For the text-containing cell, return its midpoint in [X, Y] coordinate format. 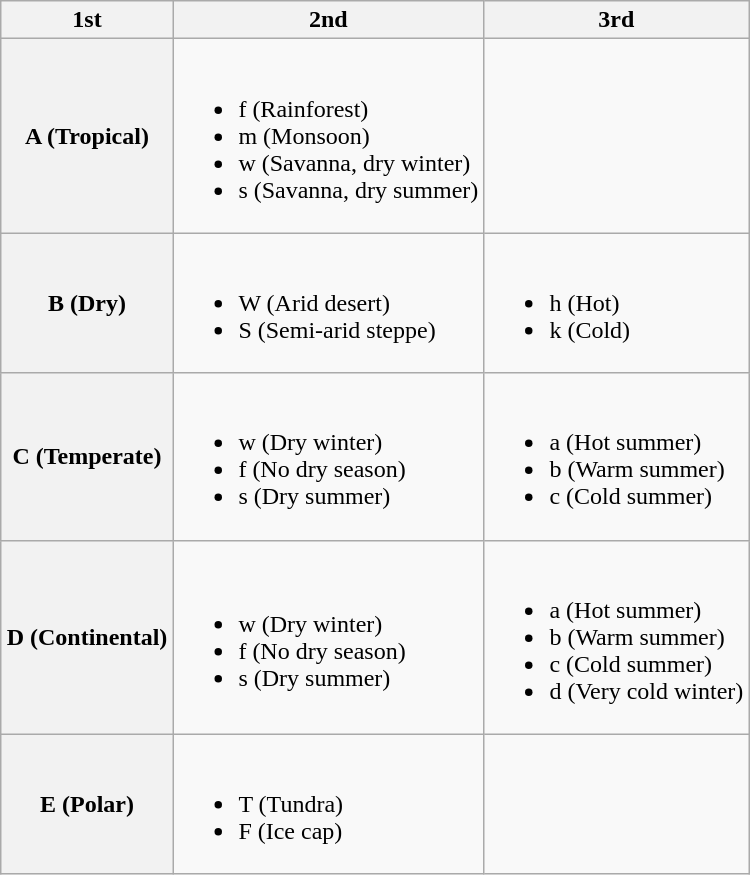
W (Arid desert)S (Semi-arid steppe) [328, 303]
A (Tropical) [87, 136]
a (Hot summer)b (Warm summer)c (Cold summer) [616, 456]
C (Temperate) [87, 456]
E (Polar) [87, 804]
D (Continental) [87, 637]
f (Rainforest)m (Monsoon)w (Savanna, dry winter)s (Savanna, dry summer) [328, 136]
1st [87, 20]
a (Hot summer)b (Warm summer)c (Cold summer)d (Very cold winter) [616, 637]
2nd [328, 20]
T (Tundra)F (Ice cap) [328, 804]
3rd [616, 20]
B (Dry) [87, 303]
h (Hot)k (Cold) [616, 303]
